Identify which cell holds the provided text, then report its [x, y] central coordinate. 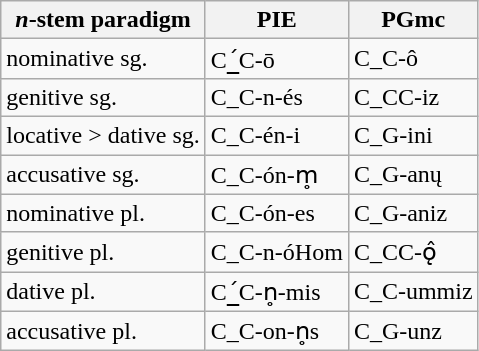
C_CC-ǫ̂ [413, 252]
C_́C-ō [276, 59]
C_C-on-n̥s [276, 331]
PGmc [413, 20]
nominative sg. [104, 59]
genitive sg. [104, 97]
C_G-unz [413, 331]
C_G-aniz [413, 213]
C_C-n-és [276, 97]
nominative pl. [104, 213]
C_C-n-óHom [276, 252]
C_G-ini [413, 135]
PIE [276, 20]
locative > dative sg. [104, 135]
genitive pl. [104, 252]
n-stem paradigm [104, 20]
dative pl. [104, 292]
C_C-ô [413, 59]
C_C-én-i [276, 135]
C_C-ummiz [413, 292]
C_́C-n̥-mis [276, 292]
accusative sg. [104, 174]
C_C-ón-m̥ [276, 174]
C_CC-iz [413, 97]
C_G-anų [413, 174]
C_C-ón-es [276, 213]
accusative pl. [104, 331]
